Output the (x, y) coordinate of the center of the cell containing the given text.  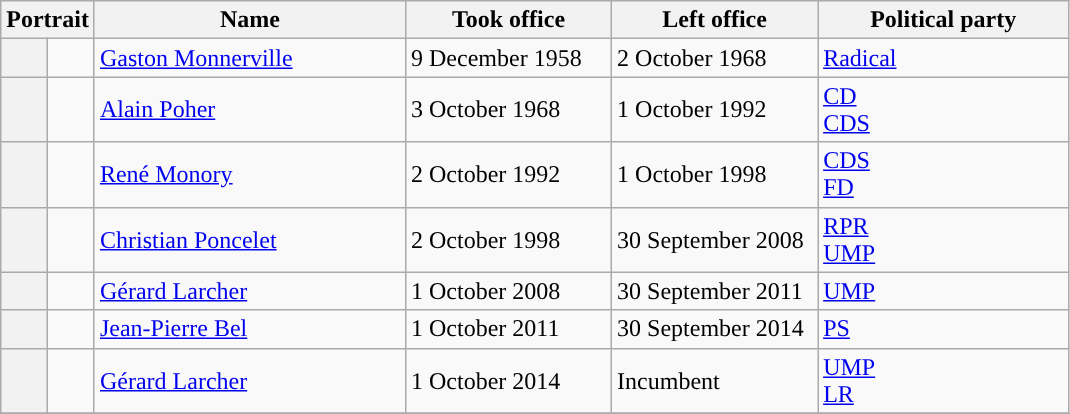
Christian Poncelet (250, 240)
1 October 1998 (715, 174)
1 October 2014 (508, 380)
UMP (944, 291)
30 September 2014 (715, 329)
3 October 1968 (508, 110)
1 October 2011 (508, 329)
2 October 1968 (715, 58)
Political party (944, 20)
Incumbent (715, 380)
30 September 2008 (715, 240)
Portrait (48, 20)
René Monory (250, 174)
PS (944, 329)
2 October 1992 (508, 174)
CDS FD (944, 174)
1 October 2008 (508, 291)
2 October 1998 (508, 240)
1 October 1992 (715, 110)
Alain Poher (250, 110)
30 September 2011 (715, 291)
9 December 1958 (508, 58)
Left office (715, 20)
Radical (944, 58)
Jean-Pierre Bel (250, 329)
Took office (508, 20)
Gaston Monnerville (250, 58)
CD CDS (944, 110)
UMP LR (944, 380)
Name (250, 20)
RPR UMP (944, 240)
